Output the (X, Y) coordinate of the center of the cell containing the given text.  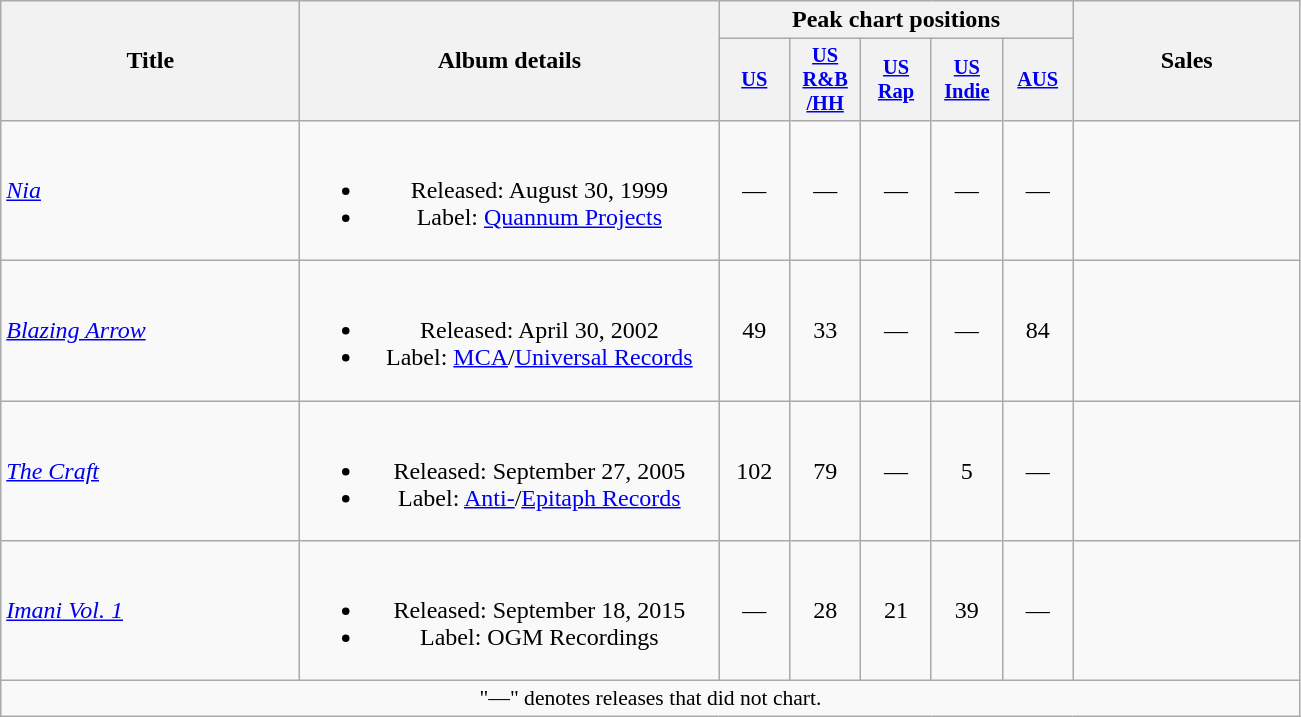
102 (754, 471)
Imani Vol. 1 (150, 611)
Title (150, 61)
Released: August 30, 1999Label: Quannum Projects (510, 190)
21 (896, 611)
Released: April 30, 2002Label: MCA/Universal Records (510, 331)
5 (966, 471)
28 (826, 611)
"—" denotes releases that did not chart. (650, 699)
39 (966, 611)
33 (826, 331)
79 (826, 471)
US (754, 80)
The Craft (150, 471)
AUS (1038, 80)
Peak chart positions (896, 20)
Released: September 27, 2005Label: Anti-/Epitaph Records (510, 471)
USRap (896, 80)
Released: September 18, 2015Label: OGM Recordings (510, 611)
Blazing Arrow (150, 331)
84 (1038, 331)
Nia (150, 190)
49 (754, 331)
USIndie (966, 80)
Sales (1186, 61)
USR&B/HH (826, 80)
Album details (510, 61)
